Output the [X, Y] coordinate of the center of the cell containing the given text.  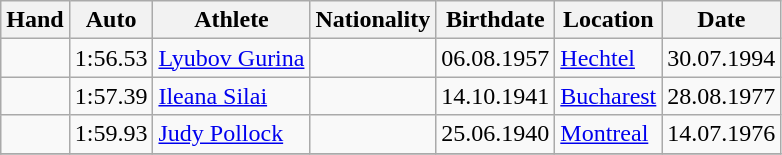
Location [608, 20]
06.08.1957 [496, 58]
Auto [111, 20]
Nationality [373, 20]
25.06.1940 [496, 134]
1:57.39 [111, 96]
28.08.1977 [722, 96]
Montreal [608, 134]
Date [722, 20]
Hand [35, 20]
Bucharest [608, 96]
Ileana Silai [232, 96]
14.07.1976 [722, 134]
Judy Pollock [232, 134]
1:56.53 [111, 58]
30.07.1994 [722, 58]
Athlete [232, 20]
Lyubov Gurina [232, 58]
1:59.93 [111, 134]
Hechtel [608, 58]
Birthdate [496, 20]
14.10.1941 [496, 96]
